From the cell containing the given text, extract its center point as (x, y) coordinate. 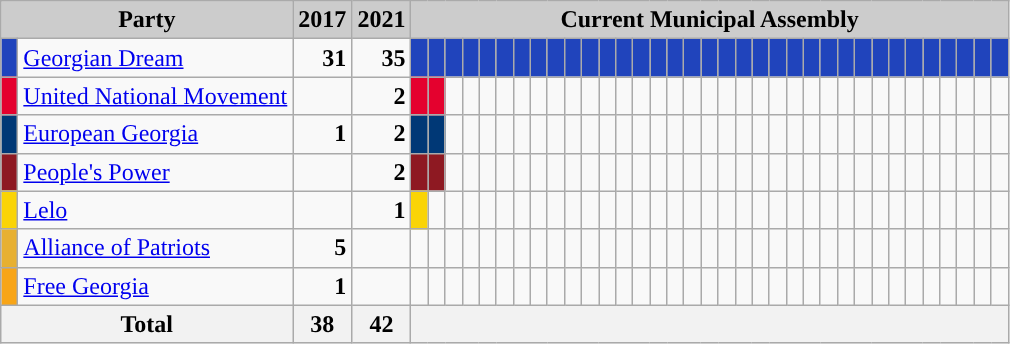
38 (322, 324)
Total (147, 324)
42 (382, 324)
Alliance of Patriots (156, 248)
Current Municipal Assembly (710, 20)
5 (322, 248)
Free Georgia (156, 286)
Party (147, 20)
35 (382, 58)
European Georgia (156, 134)
Lelo (156, 210)
People's Power (156, 172)
2021 (382, 20)
United National Movement (156, 96)
2017 (322, 20)
Georgian Dream (156, 58)
31 (322, 58)
